Extract the [X, Y] coordinate from the center of the cell holding the provided text.  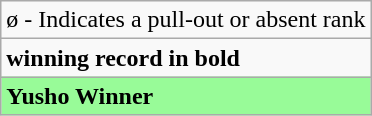
Yusho Winner [186, 96]
ø - Indicates a pull-out or absent rank [186, 20]
winning record in bold [186, 58]
